Detect which cell encompasses the target text, then output its (x, y) center coordinate. 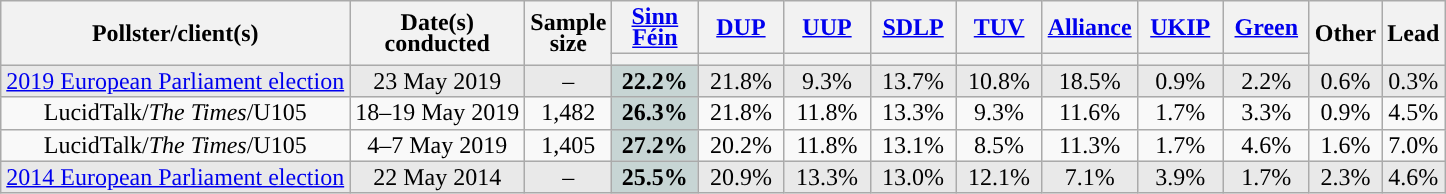
UUP (827, 28)
1,405 (568, 145)
Other (1345, 33)
22.2% (655, 81)
11.6% (1090, 113)
UKIP (1180, 28)
0.3% (1414, 81)
Date(s)conducted (438, 33)
2019 European Parliament election (176, 81)
7.1% (1090, 177)
27.2% (655, 145)
0.6% (1345, 81)
TUV (999, 28)
8.5% (999, 145)
2.3% (1345, 177)
2014 European Parliament election (176, 177)
Lead (1414, 33)
11.3% (1090, 145)
Alliance (1090, 28)
SDLP (913, 28)
13.7% (913, 81)
18–19 May 2019 (438, 113)
18.5% (1090, 81)
25.5% (655, 177)
3.3% (1266, 113)
4–7 May 2019 (438, 145)
2.2% (1266, 81)
Sinn Féin (655, 28)
Samplesize (568, 33)
3.9% (1180, 177)
26.3% (655, 113)
Green (1266, 28)
10.8% (999, 81)
22 May 2014 (438, 177)
23 May 2019 (438, 81)
20.9% (741, 177)
1,482 (568, 113)
1.6% (1345, 145)
7.0% (1414, 145)
12.1% (999, 177)
Pollster/client(s) (176, 33)
20.2% (741, 145)
DUP (741, 28)
13.1% (913, 145)
4.5% (1414, 113)
13.0% (913, 177)
